From the cell containing the given text, extract its center point as [x, y] coordinate. 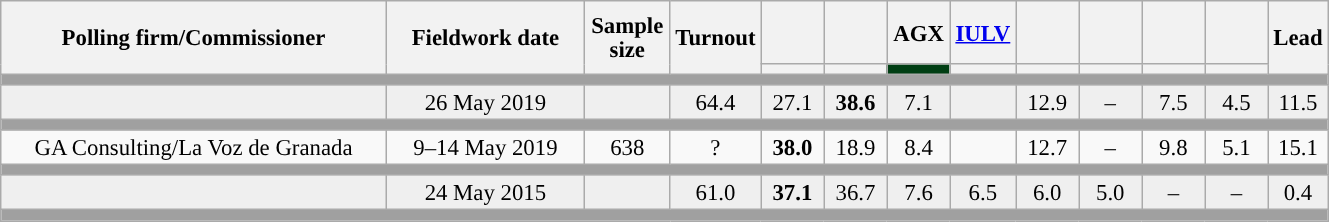
? [716, 148]
6.0 [1048, 194]
0.4 [1298, 194]
Fieldwork date [485, 38]
4.5 [1236, 102]
7.1 [918, 102]
6.5 [982, 194]
Lead [1298, 38]
AGX [918, 32]
5.1 [1236, 148]
38.0 [792, 148]
12.9 [1048, 102]
15.1 [1298, 148]
Turnout [716, 38]
IULV [982, 32]
7.6 [918, 194]
27.1 [792, 102]
24 May 2015 [485, 194]
36.7 [856, 194]
12.7 [1048, 148]
18.9 [856, 148]
9–14 May 2019 [485, 148]
5.0 [1110, 194]
37.1 [792, 194]
38.6 [856, 102]
Polling firm/Commissioner [194, 38]
GA Consulting/La Voz de Granada [194, 148]
7.5 [1174, 102]
8.4 [918, 148]
26 May 2019 [485, 102]
11.5 [1298, 102]
Sample size [627, 38]
64.4 [716, 102]
9.8 [1174, 148]
638 [627, 148]
61.0 [716, 194]
